Search for the cell housing the specified text and yield its (x, y) center coordinate. 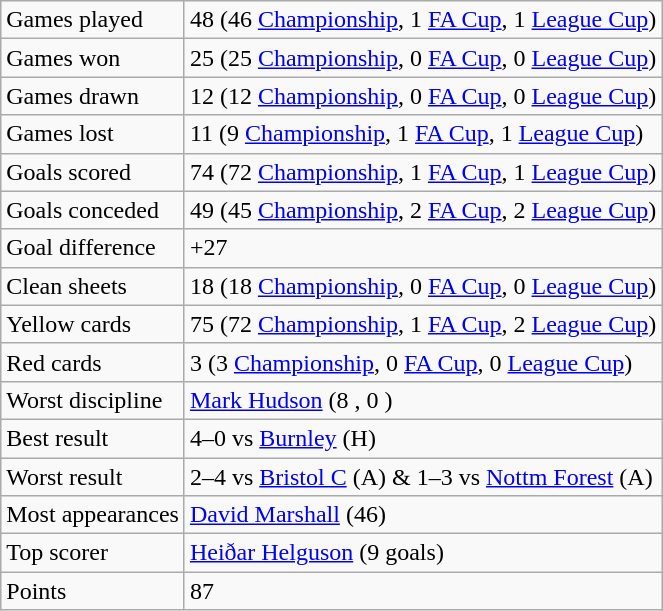
25 (25 Championship, 0 FA Cup, 0 League Cup) (422, 58)
Worst discipline (93, 400)
Games won (93, 58)
Games lost (93, 134)
74 (72 Championship, 1 FA Cup, 1 League Cup) (422, 172)
Goals conceded (93, 210)
Clean sheets (93, 286)
Points (93, 591)
12 (12 Championship, 0 FA Cup, 0 League Cup) (422, 96)
4–0 vs Burnley (H) (422, 438)
Top scorer (93, 553)
Most appearances (93, 515)
49 (45 Championship, 2 FA Cup, 2 League Cup) (422, 210)
Games drawn (93, 96)
3 (3 Championship, 0 FA Cup, 0 League Cup) (422, 362)
18 (18 Championship, 0 FA Cup, 0 League Cup) (422, 286)
87 (422, 591)
11 (9 Championship, 1 FA Cup, 1 League Cup) (422, 134)
48 (46 Championship, 1 FA Cup, 1 League Cup) (422, 20)
Heiðar Helguson (9 goals) (422, 553)
Mark Hudson (8 , 0 ) (422, 400)
+27 (422, 248)
Yellow cards (93, 324)
Goal difference (93, 248)
Worst result (93, 477)
Best result (93, 438)
David Marshall (46) (422, 515)
Goals scored (93, 172)
Red cards (93, 362)
Games played (93, 20)
75 (72 Championship, 1 FA Cup, 2 League Cup) (422, 324)
2–4 vs Bristol C (A) & 1–3 vs Nottm Forest (A) (422, 477)
